Pinpoint the cell where the given text exists, returning its [x, y] midpoint coordinate. 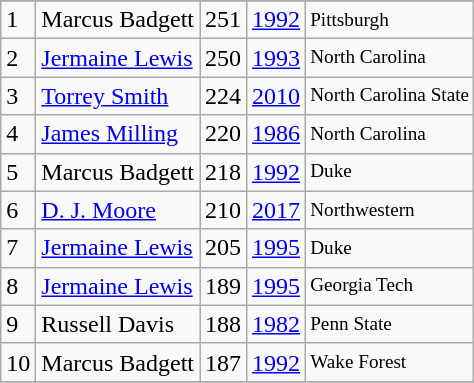
205 [224, 248]
187 [224, 362]
1986 [276, 134]
1 [18, 20]
10 [18, 362]
189 [224, 286]
1982 [276, 324]
7 [18, 248]
8 [18, 286]
220 [224, 134]
1993 [276, 58]
James Milling [118, 134]
250 [224, 58]
Russell Davis [118, 324]
Northwestern [390, 210]
3 [18, 96]
188 [224, 324]
D. J. Moore [118, 210]
210 [224, 210]
Wake Forest [390, 362]
5 [18, 172]
2017 [276, 210]
6 [18, 210]
4 [18, 134]
218 [224, 172]
North Carolina State [390, 96]
2 [18, 58]
Torrey Smith [118, 96]
Pittsburgh [390, 20]
224 [224, 96]
9 [18, 324]
Penn State [390, 324]
Georgia Tech [390, 286]
2010 [276, 96]
251 [224, 20]
